Identify which cell holds the provided text, then report its [X, Y] central coordinate. 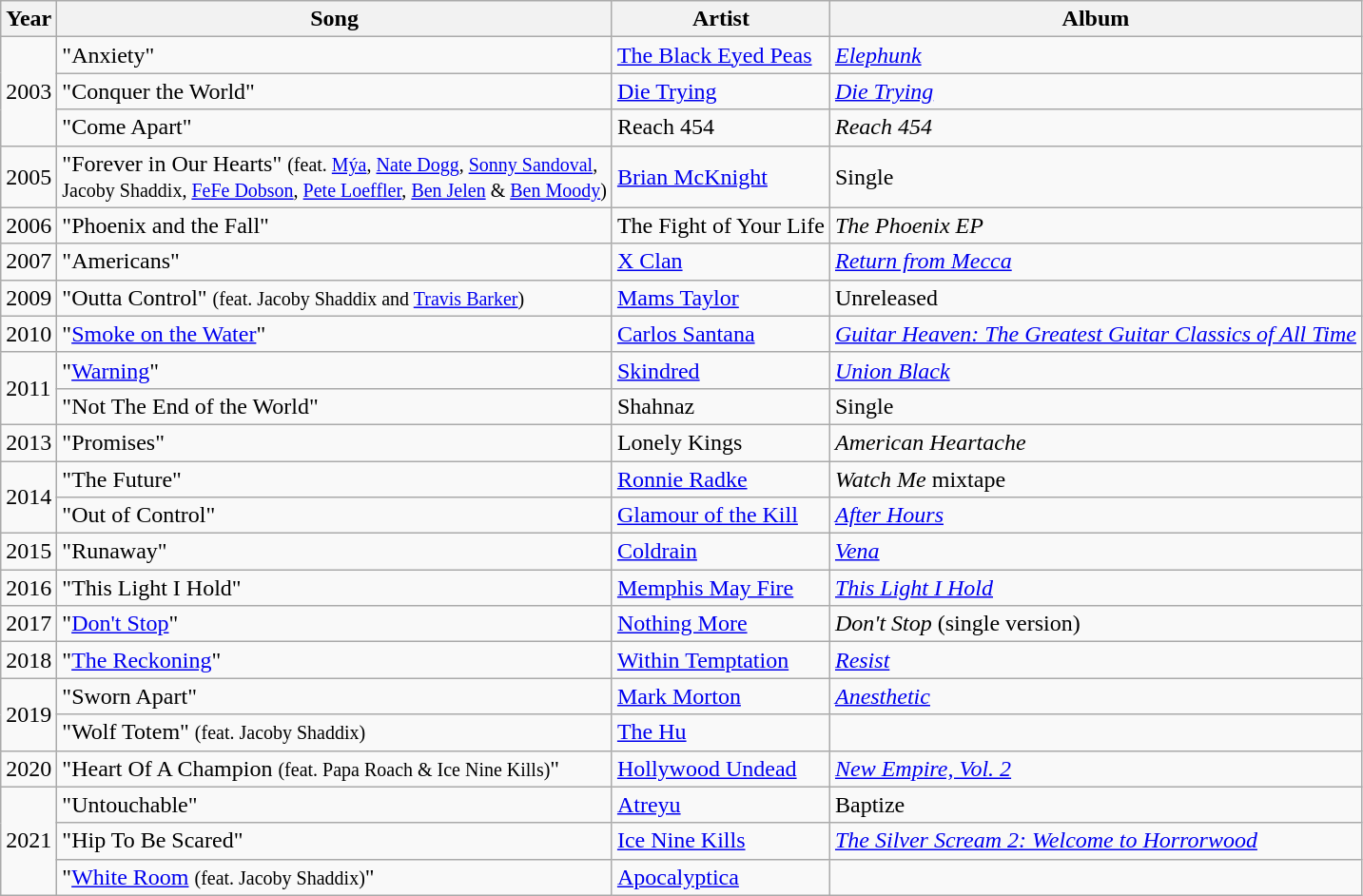
2021 [29, 841]
Elephunk [1096, 55]
Skindred [721, 370]
2006 [29, 225]
2005 [29, 177]
The Black Eyed Peas [721, 55]
2018 [29, 660]
"Come Apart" [335, 127]
Brian McKnight [721, 177]
"Runaway" [335, 552]
Baptize [1096, 805]
"Outta Control" (feat. Jacoby Shaddix and Travis Barker) [335, 298]
2011 [29, 388]
Watch Me mixtape [1096, 478]
"Phoenix and the Fall" [335, 225]
Ice Nine Kills [721, 841]
The Fight of Your Life [721, 225]
"The Reckoning" [335, 660]
Vena [1096, 552]
2010 [29, 334]
2007 [29, 262]
"Warning" [335, 370]
2016 [29, 588]
"Hip To Be Scared" [335, 841]
Mark Morton [721, 696]
Return from Mecca [1096, 262]
"Don't Stop" [335, 624]
The Silver Scream 2: Welcome to Horrorwood [1096, 841]
2009 [29, 298]
"White Room (feat. Jacoby Shaddix)" [335, 877]
The Phoenix EP [1096, 225]
Carlos Santana [721, 334]
"Not The End of the World" [335, 406]
"This Light I Hold" [335, 588]
"Heart Of A Champion (feat. Papa Roach & Ice Nine Kills)" [335, 769]
Within Temptation [721, 660]
"Sworn Apart" [335, 696]
American Heartache [1096, 442]
"Americans" [335, 262]
"Smoke on the Water" [335, 334]
Glamour of the Kill [721, 516]
2020 [29, 769]
Album [1096, 19]
Don't Stop (single version) [1096, 624]
Shahnaz [721, 406]
"Untouchable" [335, 805]
Apocalyptica [721, 877]
The Hu [721, 732]
Song [335, 19]
Lonely Kings [721, 442]
Anesthetic [1096, 696]
Unreleased [1096, 298]
Memphis May Fire [721, 588]
Guitar Heaven: The Greatest Guitar Classics of All Time [1096, 334]
X Clan [721, 262]
2003 [29, 91]
Union Black [1096, 370]
2015 [29, 552]
Artist [721, 19]
"Promises" [335, 442]
Year [29, 19]
"The Future" [335, 478]
2014 [29, 497]
Hollywood Undead [721, 769]
2013 [29, 442]
"Forever in Our Hearts" (feat. Mýa, Nate Dogg, Sonny Sandoval, Jacoby Shaddix, FeFe Dobson, Pete Loeffler, Ben Jelen & Ben Moody) [335, 177]
2019 [29, 714]
Resist [1096, 660]
"Out of Control" [335, 516]
Ronnie Radke [721, 478]
"Anxiety" [335, 55]
"Conquer the World" [335, 91]
Nothing More [721, 624]
2017 [29, 624]
New Empire, Vol. 2 [1096, 769]
After Hours [1096, 516]
This Light I Hold [1096, 588]
"Wolf Totem" (feat. Jacoby Shaddix) [335, 732]
Coldrain [721, 552]
Atreyu [721, 805]
Mams Taylor [721, 298]
